Identify which cell holds the provided text, then report its [X, Y] central coordinate. 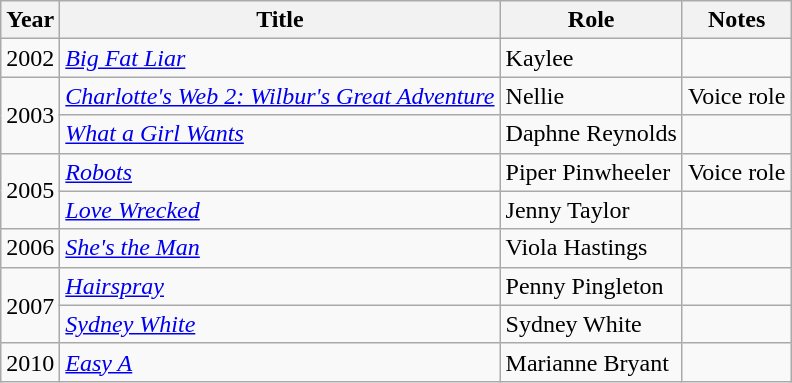
Role [591, 20]
Year [30, 20]
2003 [30, 115]
Hairspray [280, 286]
Charlotte's Web 2: Wilbur's Great Adventure [280, 96]
Big Fat Liar [280, 58]
2010 [30, 362]
What a Girl Wants [280, 134]
Love Wrecked [280, 210]
She's the Man [280, 248]
Notes [736, 20]
Daphne Reynolds [591, 134]
Kaylee [591, 58]
Nellie [591, 96]
Piper Pinwheeler [591, 172]
Viola Hastings [591, 248]
2005 [30, 191]
Title [280, 20]
Marianne Bryant [591, 362]
Easy A [280, 362]
Robots [280, 172]
Penny Pingleton [591, 286]
2006 [30, 248]
2007 [30, 305]
Jenny Taylor [591, 210]
2002 [30, 58]
